Locate the cell with the specified text and output its (x, y) center coordinate. 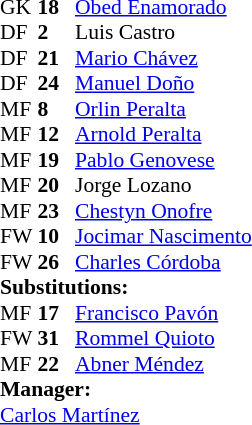
24 (57, 83)
Substitutions: (126, 287)
23 (57, 211)
Manuel Doño (164, 83)
Mario Chávez (164, 58)
26 (57, 262)
Arnold Peralta (164, 135)
21 (57, 58)
Jorge Lozano (164, 185)
10 (57, 237)
Rommel Quioto (164, 339)
Chestyn Onofre (164, 211)
12 (57, 135)
Francisco Pavón (164, 313)
Manager: (126, 389)
Abner Méndez (164, 364)
20 (57, 185)
19 (57, 160)
2 (57, 33)
8 (57, 109)
17 (57, 313)
Charles Córdoba (164, 262)
22 (57, 364)
31 (57, 339)
Orlin Peralta (164, 109)
Luis Castro (164, 33)
Pablo Genovese (164, 160)
Jocimar Nascimento (164, 237)
